Extract the [x, y] coordinate from the center of the cell holding the provided text.  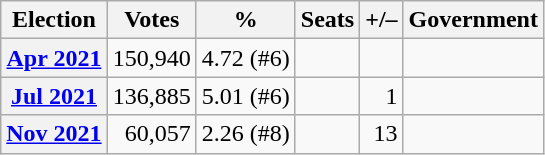
% [246, 20]
60,057 [152, 134]
Apr 2021 [54, 58]
5.01 (#6) [246, 96]
4.72 (#6) [246, 58]
Votes [152, 20]
13 [382, 134]
+/– [382, 20]
Seats [327, 20]
150,940 [152, 58]
Election [54, 20]
2.26 (#8) [246, 134]
1 [382, 96]
Nov 2021 [54, 134]
136,885 [152, 96]
Jul 2021 [54, 96]
Government [473, 20]
